Scan for the cell matching the given text and deliver its [X, Y] coordinate at center. 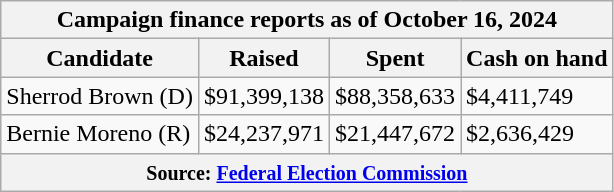
$88,358,633 [396, 96]
$21,447,672 [396, 134]
Cash on hand [537, 58]
$24,237,971 [264, 134]
Raised [264, 58]
Campaign finance reports as of October 16, 2024 [307, 20]
Spent [396, 58]
Bernie Moreno (R) [100, 134]
$91,399,138 [264, 96]
$4,411,749 [537, 96]
Candidate [100, 58]
$2,636,429 [537, 134]
Sherrod Brown (D) [100, 96]
Source: Federal Election Commission [307, 172]
